Detect which cell encompasses the target text, then output its (x, y) center coordinate. 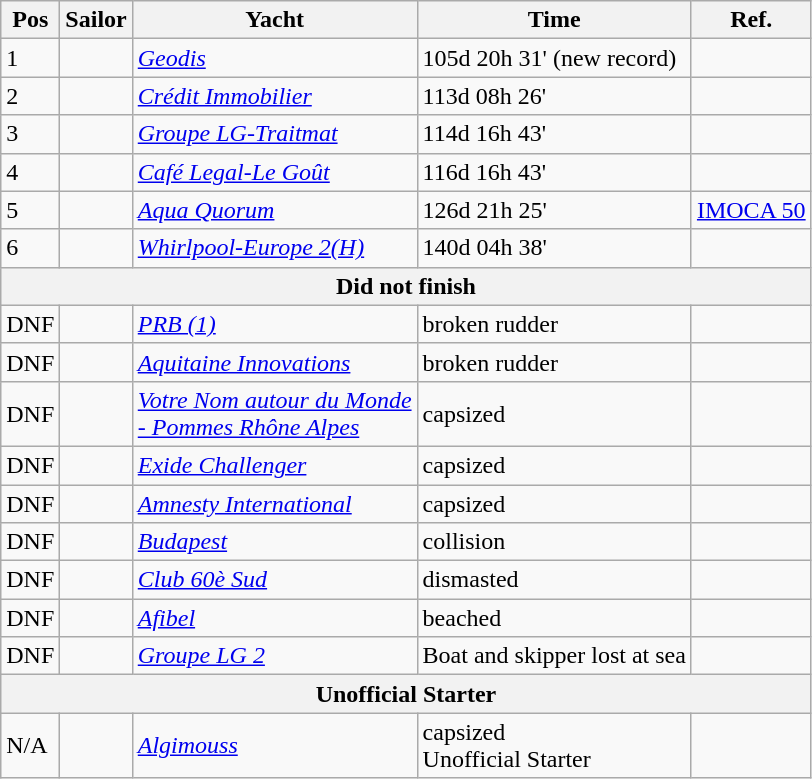
105d 20h 31' (new record) (554, 58)
beached (554, 618)
Yacht (274, 20)
Geodis (274, 58)
Amnesty International (274, 503)
capsizedUnofficial Starter (554, 746)
4 (30, 172)
Unofficial Starter (406, 694)
collision (554, 542)
Aqua Quorum (274, 210)
Boat and skipper lost at sea (554, 656)
126d 21h 25' (554, 210)
Time (554, 20)
dismasted (554, 580)
140d 04h 38' (554, 248)
2 (30, 96)
5 (30, 210)
113d 08h 26' (554, 96)
IMOCA 50 (751, 210)
114d 16h 43' (554, 134)
Did not finish (406, 286)
Ref. (751, 20)
Budapest (274, 542)
Votre Nom autour du Monde- Pommes Rhône Alpes (274, 414)
Sailor (96, 20)
6 (30, 248)
PRB (1) (274, 324)
Groupe LG-Traitmat (274, 134)
1 (30, 58)
Aquitaine Innovations (274, 362)
Algimouss (274, 746)
Pos (30, 20)
Crédit Immobilier (274, 96)
Groupe LG 2 (274, 656)
N/A (30, 746)
3 (30, 134)
Whirlpool-Europe 2(H) (274, 248)
Afibel (274, 618)
Exide Challenger (274, 465)
Café Legal-Le Goût (274, 172)
116d 16h 43' (554, 172)
Club 60è Sud (274, 580)
